Find where the given text appears and provide that cell's center as (x, y) coordinate. 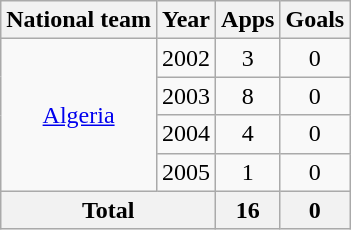
2002 (186, 58)
Total (108, 210)
1 (248, 172)
4 (248, 134)
2003 (186, 96)
Algeria (79, 115)
8 (248, 96)
Apps (248, 20)
3 (248, 58)
2005 (186, 172)
16 (248, 210)
National team (79, 20)
Year (186, 20)
2004 (186, 134)
Goals (315, 20)
